Identify which cell holds the provided text, then report its [X, Y] central coordinate. 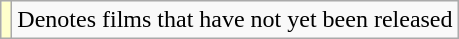
Denotes films that have not yet been released [235, 20]
